Output the (x, y) coordinate of the center of the cell containing the given text.  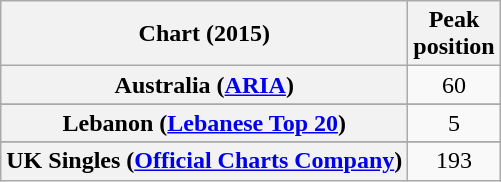
Peakposition (454, 34)
193 (454, 161)
Chart (2015) (204, 34)
60 (454, 85)
5 (454, 123)
Australia (ARIA) (204, 85)
Lebanon (Lebanese Top 20) (204, 123)
UK Singles (Official Charts Company) (204, 161)
